Return the [X, Y] coordinate for the center point of the cell that contains the specified text.  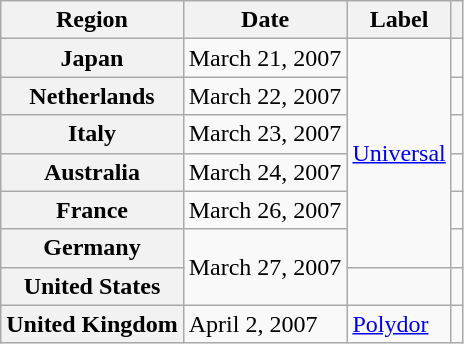
Label [399, 20]
Date [265, 20]
Germany [92, 248]
March 24, 2007 [265, 172]
Polydor [399, 324]
Japan [92, 58]
France [92, 210]
Region [92, 20]
United Kingdom [92, 324]
United States [92, 286]
Italy [92, 134]
March 22, 2007 [265, 96]
Australia [92, 172]
April 2, 2007 [265, 324]
March 23, 2007 [265, 134]
Netherlands [92, 96]
March 21, 2007 [265, 58]
Universal [399, 153]
March 26, 2007 [265, 210]
March 27, 2007 [265, 267]
